Identify which cell holds the provided text, then report its (X, Y) central coordinate. 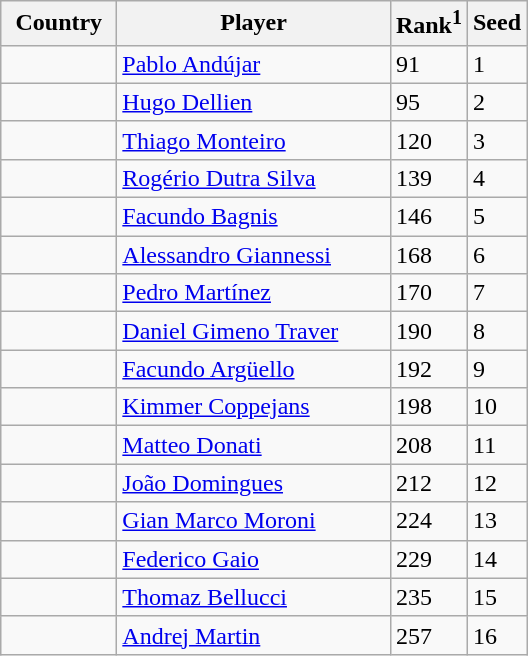
Rank1 (428, 24)
Pedro Martínez (254, 293)
Thomaz Bellucci (254, 597)
11 (496, 445)
Country (59, 24)
192 (428, 369)
2 (496, 102)
Gian Marco Moroni (254, 521)
Facundo Bagnis (254, 217)
198 (428, 407)
146 (428, 217)
Andrej Martin (254, 635)
João Domingues (254, 483)
15 (496, 597)
16 (496, 635)
Pablo Andújar (254, 64)
168 (428, 255)
120 (428, 140)
Facundo Argüello (254, 369)
Rogério Dutra Silva (254, 178)
3 (496, 140)
1 (496, 64)
Matteo Donati (254, 445)
13 (496, 521)
Federico Gaio (254, 559)
7 (496, 293)
170 (428, 293)
Alessandro Giannessi (254, 255)
5 (496, 217)
257 (428, 635)
Thiago Monteiro (254, 140)
Seed (496, 24)
190 (428, 331)
9 (496, 369)
Daniel Gimeno Traver (254, 331)
208 (428, 445)
10 (496, 407)
Player (254, 24)
Kimmer Coppejans (254, 407)
139 (428, 178)
229 (428, 559)
224 (428, 521)
91 (428, 64)
235 (428, 597)
Hugo Dellien (254, 102)
95 (428, 102)
14 (496, 559)
4 (496, 178)
6 (496, 255)
8 (496, 331)
212 (428, 483)
12 (496, 483)
